Return the [x, y] coordinate for the center point of the cell that contains the specified text.  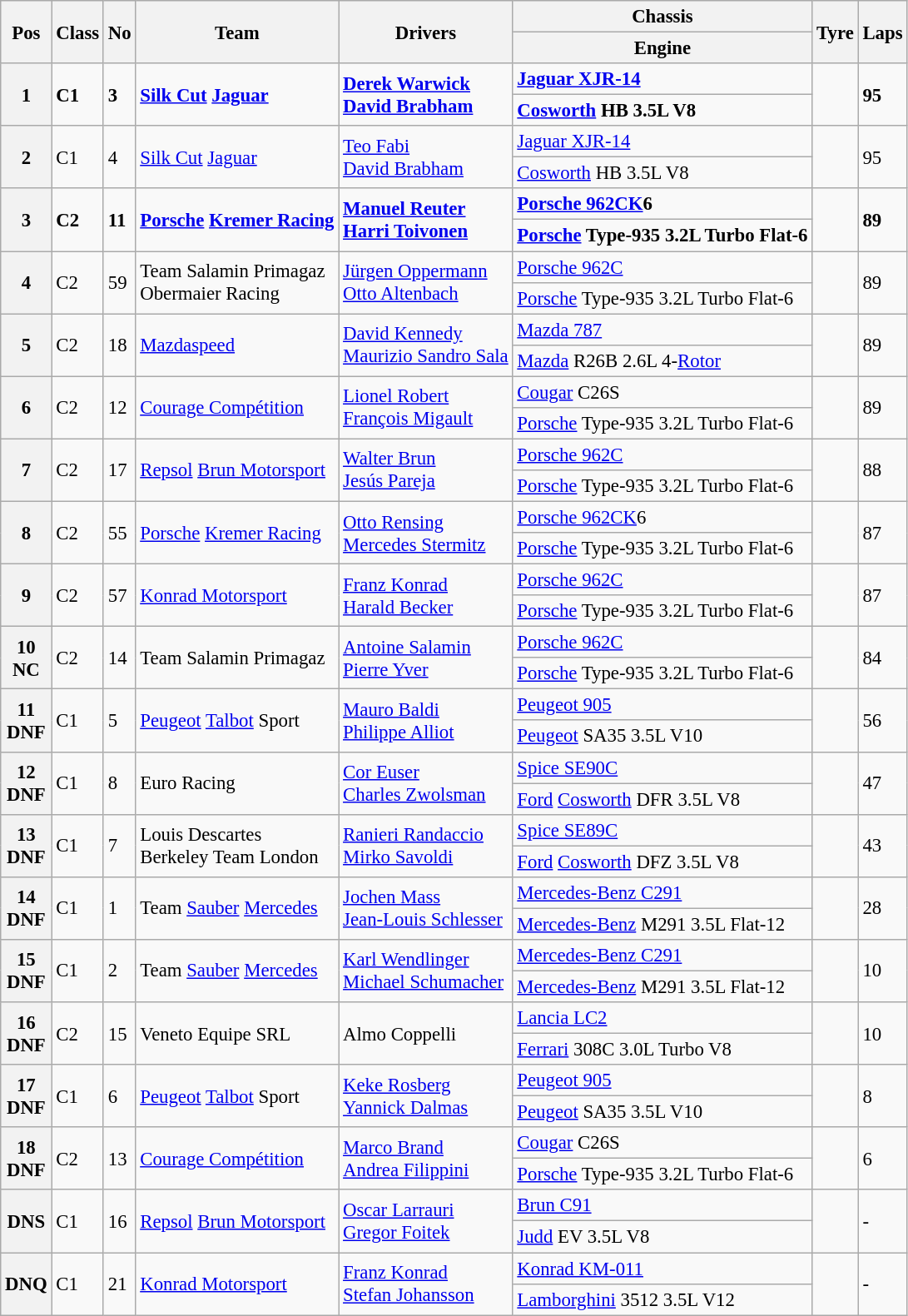
Franz Konrad Harald Becker [426, 596]
Almo Coppelli [426, 1034]
55 [119, 533]
Lionel Robert François Migault [426, 408]
14DNF [27, 909]
Derek Warwick David Brabham [426, 95]
Manuel Reuter Harri Toivonen [426, 220]
Ford Cosworth DFZ 3.5L V8 [662, 862]
11 [119, 220]
Team Salamin Primagaz [237, 658]
Brun C91 [662, 1206]
Judd EV 3.5L V8 [662, 1237]
Spice SE90C [662, 767]
Lancia LC2 [662, 1018]
Ford Cosworth DFR 3.5L V8 [662, 799]
13DNF [27, 846]
Otto Rensing Mercedes Stermitz [426, 533]
Euro Racing [237, 782]
57 [119, 596]
Mazda 787 [662, 330]
15 [119, 1034]
Jürgen Oppermann Otto Altenbach [426, 283]
Ferrari 308C 3.0L Turbo V8 [662, 1050]
DNQ [27, 1284]
15DNF [27, 971]
56 [882, 721]
Karl Wendlinger Michael Schumacher [426, 971]
Mazda R26B 2.6L 4-Rotor [662, 360]
Class [78, 32]
Walter Brun Jesús Pareja [426, 469]
Cor Euser Charles Zwolsman [426, 782]
84 [882, 658]
David Kennedy Maurizio Sandro Sala [426, 345]
11DNF [27, 721]
Konrad KM-011 [662, 1269]
9 [27, 596]
10NC [27, 658]
Jochen Mass Jean-Louis Schlesser [426, 909]
16 [119, 1222]
Engine [662, 48]
Mazdaspeed [237, 345]
Teo Fabi David Brabham [426, 156]
Team Salamin Primagaz Obermaier Racing [237, 283]
No [119, 32]
Veneto Equipe SRL [237, 1034]
Spice SE89C [662, 830]
13 [119, 1159]
Antoine Salamin Pierre Yver [426, 658]
Drivers [426, 32]
Keke Rosberg Yannick Dalmas [426, 1095]
12 [119, 408]
Marco Brand Andrea Filippini [426, 1159]
43 [882, 846]
DNS [27, 1222]
Lamborghini 3512 3.5L V12 [662, 1299]
18 [119, 345]
Chassis [662, 17]
17 [119, 469]
Team [237, 32]
Louis Descartes Berkeley Team London [237, 846]
12DNF [27, 782]
88 [882, 469]
Ranieri Randaccio Mirko Savoldi [426, 846]
Pos [27, 32]
Laps [882, 32]
Franz Konrad Stefan Johansson [426, 1284]
Tyre [836, 32]
Oscar Larrauri Gregor Foitek [426, 1222]
59 [119, 283]
16DNF [27, 1034]
28 [882, 909]
Mauro Baldi Philippe Alliot [426, 721]
47 [882, 782]
21 [119, 1284]
18DNF [27, 1159]
14 [119, 658]
17DNF [27, 1095]
